Search for the cell housing the specified text and yield its (X, Y) center coordinate. 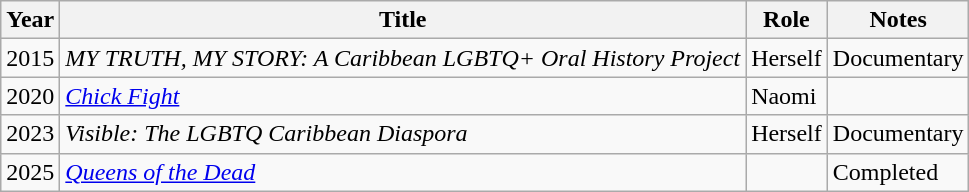
2023 (30, 134)
Naomi (787, 96)
2020 (30, 96)
2025 (30, 172)
Notes (898, 20)
Role (787, 20)
Title (403, 20)
Completed (898, 172)
Queens of the Dead (403, 172)
Visible: The LGBTQ Caribbean Diaspora (403, 134)
Year (30, 20)
MY TRUTH, MY STORY: A Caribbean LGBTQ+ Oral History Project (403, 58)
Chick Fight (403, 96)
2015 (30, 58)
